Provide the [X, Y] coordinate of the cell's center where the given text is located.  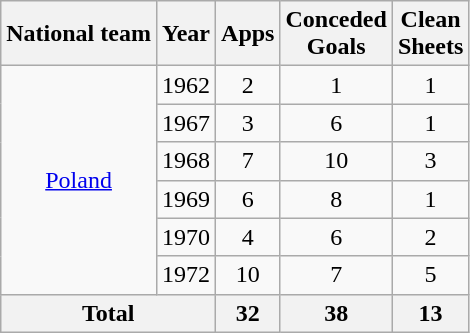
5 [430, 275]
38 [336, 313]
Apps [248, 34]
1969 [186, 199]
8 [336, 199]
13 [430, 313]
Poland [79, 180]
32 [248, 313]
1972 [186, 275]
1962 [186, 85]
ConcededGoals [336, 34]
National team [79, 34]
Total [108, 313]
4 [248, 237]
1967 [186, 123]
1970 [186, 237]
1968 [186, 161]
CleanSheets [430, 34]
Year [186, 34]
